Find where the given text appears and provide that cell's center as (X, Y) coordinate. 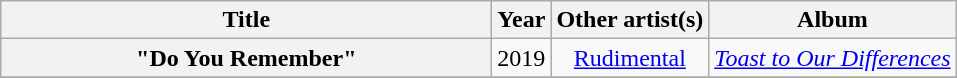
Other artist(s) (630, 20)
Year (522, 20)
2019 (522, 58)
Album (832, 20)
Rudimental (630, 58)
"Do You Remember" (246, 58)
Toast to Our Differences (832, 58)
Title (246, 20)
